Search for the cell housing the specified text and yield its (X, Y) center coordinate. 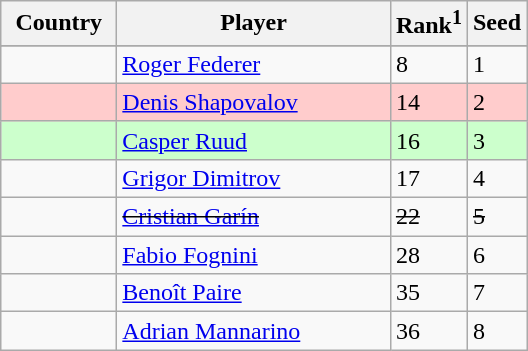
Seed (496, 24)
Benoît Paire (254, 293)
Rank1 (428, 24)
5 (496, 217)
28 (428, 255)
Fabio Fognini (254, 255)
3 (496, 140)
Denis Shapovalov (254, 102)
14 (428, 102)
Roger Federer (254, 64)
17 (428, 178)
Casper Ruud (254, 140)
Grigor Dimitrov (254, 178)
36 (428, 331)
16 (428, 140)
Player (254, 24)
7 (496, 293)
2 (496, 102)
22 (428, 217)
4 (496, 178)
Adrian Mannarino (254, 331)
6 (496, 255)
1 (496, 64)
35 (428, 293)
Cristian Garín (254, 217)
Country (59, 24)
